Capture the cell that displays the provided text and extract its (x, y) central coordinate. 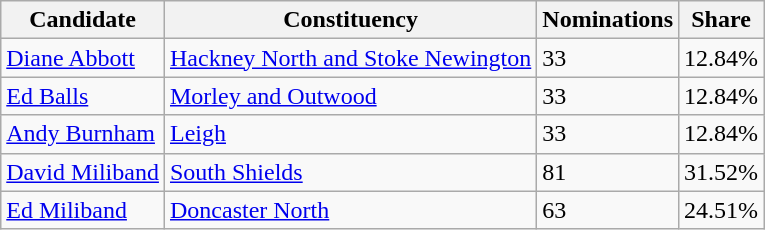
Candidate (83, 20)
Hackney North and Stoke Newington (350, 58)
81 (608, 172)
24.51% (722, 210)
Doncaster North (350, 210)
Nominations (608, 20)
63 (608, 210)
Morley and Outwood (350, 96)
David Miliband (83, 172)
Andy Burnham (83, 134)
Constituency (350, 20)
31.52% (722, 172)
Leigh (350, 134)
Diane Abbott (83, 58)
Ed Miliband (83, 210)
South Shields (350, 172)
Ed Balls (83, 96)
Share (722, 20)
